Locate the cell with the specified text and output its [X, Y] center coordinate. 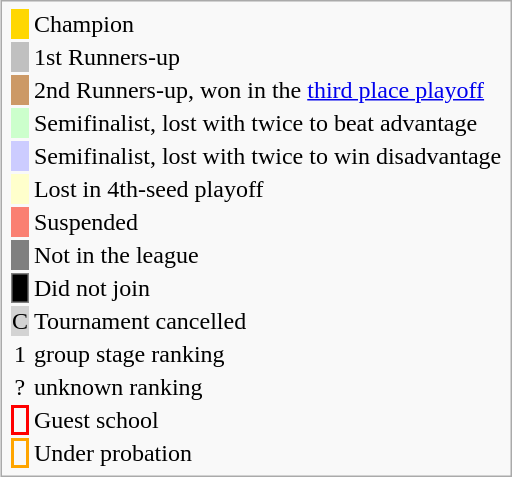
? [20, 387]
Champion [267, 24]
1st Runners-up [267, 57]
1 [20, 354]
Did not join [267, 288]
unknown ranking [267, 387]
Semifinalist, lost with twice to beat advantage [267, 123]
Under probation [267, 453]
group stage ranking [267, 354]
Lost in 4th-seed playoff [267, 189]
Not in the league [267, 255]
Tournament cancelled [267, 321]
2nd Runners-up, won in the third place playoff [267, 90]
C [20, 321]
Suspended [267, 222]
Guest school [267, 420]
Semifinalist, lost with twice to win disadvantage [267, 156]
